Find where the given text appears and provide that cell's center as (x, y) coordinate. 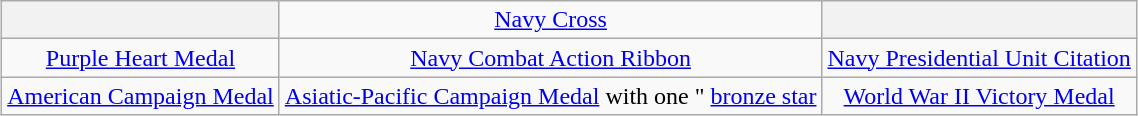
Navy Presidential Unit Citation (979, 58)
Purple Heart Medal (141, 58)
Navy Combat Action Ribbon (550, 58)
Navy Cross (550, 20)
Asiatic-Pacific Campaign Medal with one " bronze star (550, 96)
World War II Victory Medal (979, 96)
American Campaign Medal (141, 96)
